Locate the cell with the specified text and output its (X, Y) center coordinate. 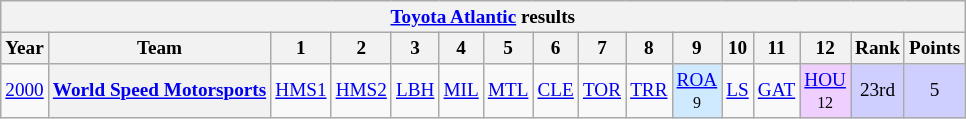
Rank (877, 48)
LBH (415, 91)
6 (556, 48)
ROA9 (697, 91)
TRR (649, 91)
7 (602, 48)
TOR (602, 91)
MIL (461, 91)
HMS1 (301, 91)
10 (738, 48)
4 (461, 48)
Team (159, 48)
3 (415, 48)
HMS2 (361, 91)
11 (776, 48)
8 (649, 48)
LS (738, 91)
23rd (877, 91)
9 (697, 48)
HOU12 (826, 91)
2000 (25, 91)
Points (934, 48)
CLE (556, 91)
GAT (776, 91)
1 (301, 48)
World Speed Motorsports (159, 91)
Year (25, 48)
12 (826, 48)
2 (361, 48)
Toyota Atlantic results (483, 17)
MTL (508, 91)
